Return (X, Y) of the center of cell containing provided text 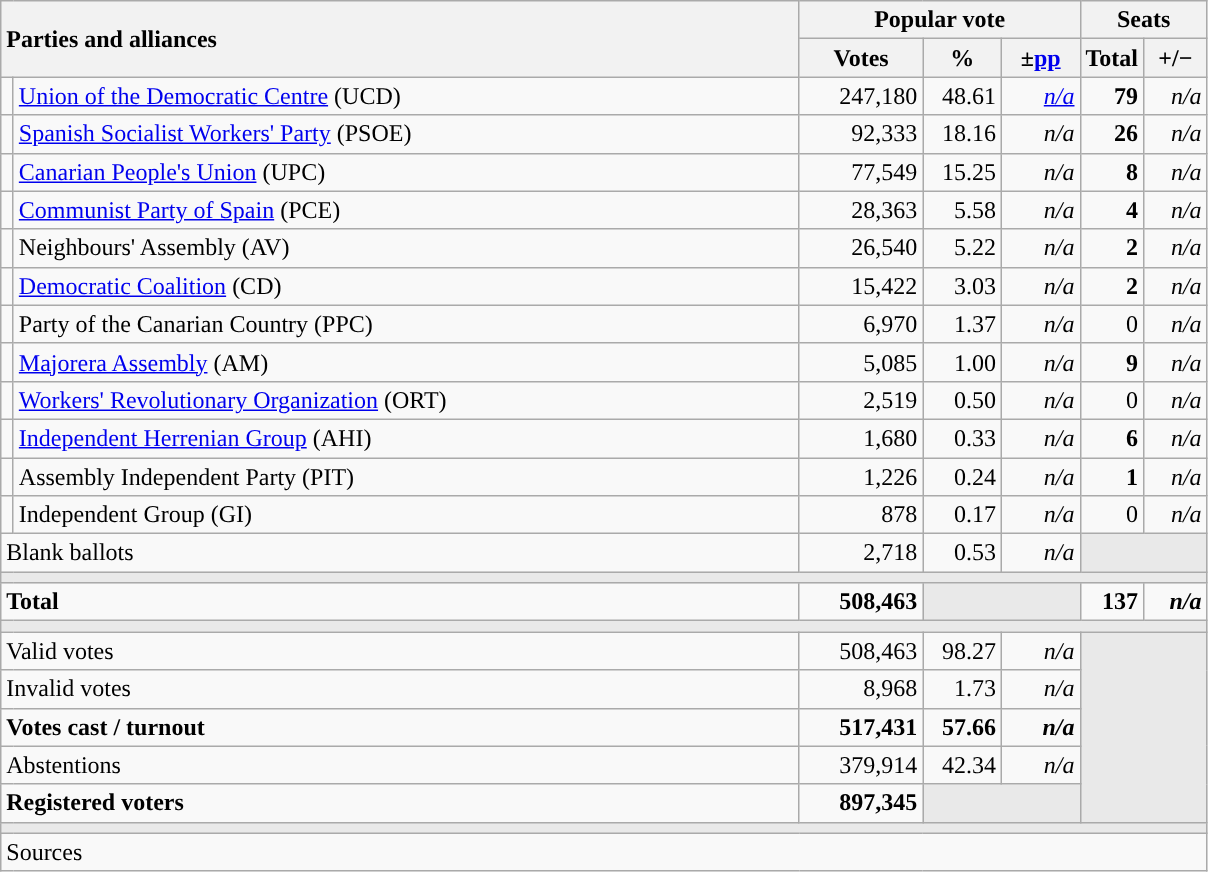
Seats (1144, 20)
Independent Herrenian Group (AHI) (406, 438)
0.24 (962, 477)
3.03 (962, 286)
5,085 (861, 362)
+/− (1176, 58)
517,431 (861, 727)
2,718 (861, 553)
1,226 (861, 477)
1.73 (962, 689)
247,180 (861, 96)
98.27 (962, 651)
0.17 (962, 515)
18.16 (962, 134)
Neighbours' Assembly (AV) (406, 248)
Registered voters (400, 803)
Party of the Canarian Country (PPC) (406, 324)
Canarian People's Union (UPC) (406, 172)
79 (1112, 96)
878 (861, 515)
1.37 (962, 324)
Union of the Democratic Centre (UCD) (406, 96)
2,519 (861, 400)
0.33 (962, 438)
379,914 (861, 765)
48.61 (962, 96)
Abstentions (400, 765)
8,968 (861, 689)
42.34 (962, 765)
897,345 (861, 803)
Votes cast / turnout (400, 727)
77,549 (861, 172)
92,333 (861, 134)
15.25 (962, 172)
Votes (861, 58)
15,422 (861, 286)
8 (1112, 172)
Independent Group (GI) (406, 515)
137 (1112, 602)
26,540 (861, 248)
28,363 (861, 210)
9 (1112, 362)
Spanish Socialist Workers' Party (PSOE) (406, 134)
26 (1112, 134)
Valid votes (400, 651)
4 (1112, 210)
Popular vote (940, 20)
1,680 (861, 438)
57.66 (962, 727)
Democratic Coalition (CD) (406, 286)
Sources (604, 852)
1.00 (962, 362)
±pp (1040, 58)
0.50 (962, 400)
1 (1112, 477)
Communist Party of Spain (PCE) (406, 210)
5.58 (962, 210)
0.53 (962, 553)
6 (1112, 438)
Blank ballots (400, 553)
Assembly Independent Party (PIT) (406, 477)
Majorera Assembly (AM) (406, 362)
5.22 (962, 248)
6,970 (861, 324)
Parties and alliances (400, 39)
% (962, 58)
Invalid votes (400, 689)
Workers' Revolutionary Organization (ORT) (406, 400)
